Output the (x, y) coordinate of the center of the cell containing the given text.  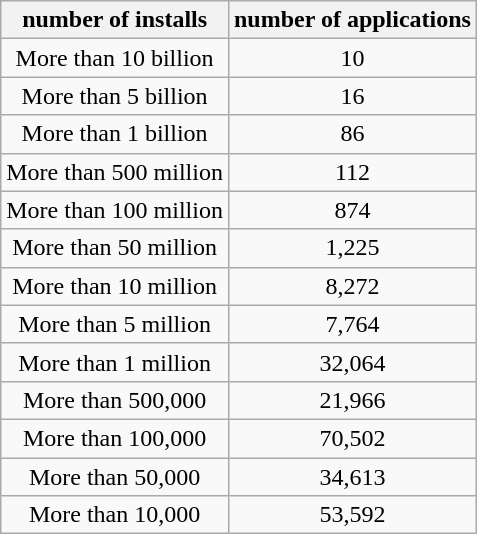
number of installs (115, 20)
More than 5 million (115, 324)
7,764 (352, 324)
16 (352, 96)
10 (352, 58)
112 (352, 172)
number of applications (352, 20)
86 (352, 134)
More than 50,000 (115, 477)
8,272 (352, 286)
34,613 (352, 477)
More than 100 million (115, 210)
More than 50 million (115, 248)
1,225 (352, 248)
32,064 (352, 362)
More than 1 million (115, 362)
More than 500,000 (115, 400)
More than 10 billion (115, 58)
70,502 (352, 438)
53,592 (352, 515)
More than 500 million (115, 172)
21,966 (352, 400)
More than 5 billion (115, 96)
More than 10 million (115, 286)
More than 100,000 (115, 438)
More than 10,000 (115, 515)
More than 1 billion (115, 134)
874 (352, 210)
